For the text-containing cell, return its midpoint in [x, y] coordinate format. 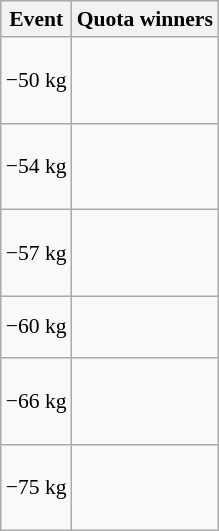
−66 kg [36, 402]
−75 kg [36, 488]
−60 kg [36, 328]
Event [36, 19]
−54 kg [36, 166]
Quota winners [145, 19]
−50 kg [36, 80]
−57 kg [36, 254]
